Identify which cell holds the provided text, then report its (X, Y) central coordinate. 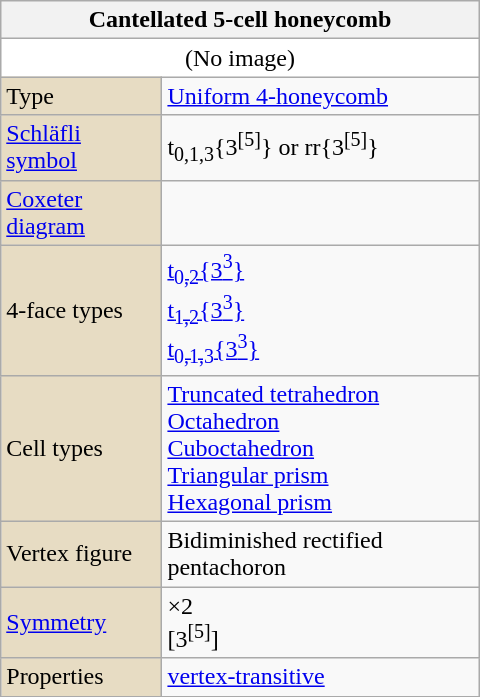
(No image) (240, 58)
Bidiminished rectified pentachoron (320, 554)
Cantellated 5-cell honeycomb (240, 20)
Type (82, 96)
t0,2{33} t1,2{33} t0,1,3{33} (320, 310)
Uniform 4-honeycomb (320, 96)
Cell types (82, 448)
4-face types (82, 310)
×2[3[5]] (320, 623)
Symmetry (82, 623)
Truncated tetrahedron Octahedron Cuboctahedron Triangular prism Hexagonal prism (320, 448)
Properties (82, 677)
Coxeter diagram (82, 212)
t0,1,3{3[5]} or rr{3[5]} (320, 148)
Vertex figure (82, 554)
vertex-transitive (320, 677)
Schläfli symbol (82, 148)
